Extract the [x, y] coordinate from the center of the cell holding the provided text.  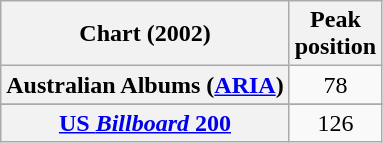
78 [335, 85]
Peakposition [335, 34]
Australian Albums (ARIA) [145, 85]
126 [335, 123]
Chart (2002) [145, 34]
US Billboard 200 [145, 123]
